Scan for the cell matching the given text and deliver its [x, y] coordinate at center. 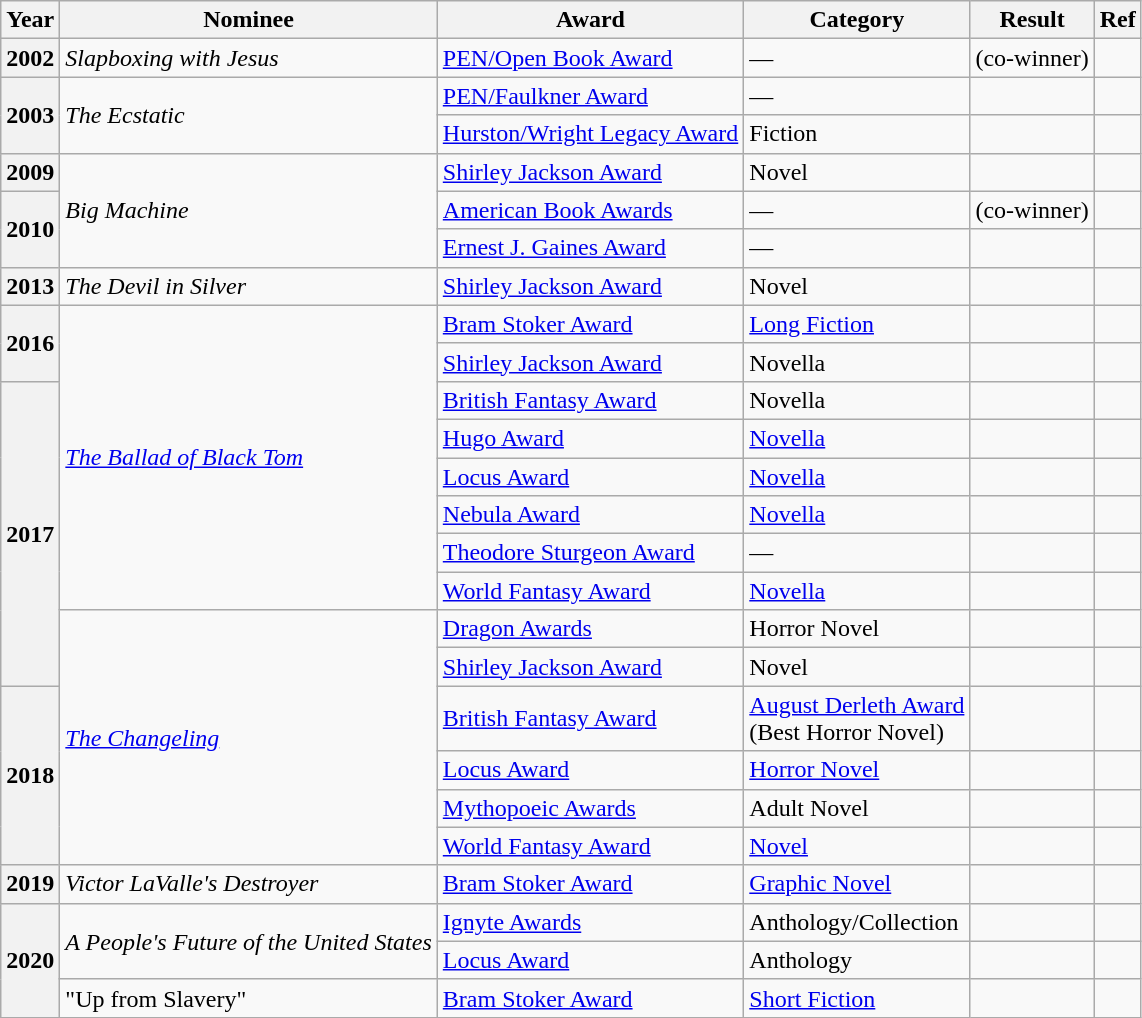
Slapboxing with Jesus [248, 58]
A People's Future of the United States [248, 941]
2002 [30, 58]
Anthology/Collection [857, 922]
PEN/Faulkner Award [590, 96]
Fiction [857, 134]
Long Fiction [857, 324]
Nebula Award [590, 515]
Hurston/Wright Legacy Award [590, 134]
American Book Awards [590, 210]
The Changeling [248, 738]
Victor LaValle's Destroyer [248, 884]
Award [590, 20]
Year [30, 20]
2016 [30, 343]
2020 [30, 960]
2019 [30, 884]
Ernest J. Gaines Award [590, 248]
2009 [30, 172]
Graphic Novel [857, 884]
Mythopoeic Awards [590, 808]
Result [1032, 20]
The Ecstatic [248, 115]
Big Machine [248, 210]
Dragon Awards [590, 629]
Ignyte Awards [590, 922]
Adult Novel [857, 808]
"Up from Slavery" [248, 998]
2010 [30, 229]
Nominee [248, 20]
Theodore Sturgeon Award [590, 553]
2018 [30, 776]
The Ballad of Black Tom [248, 457]
Ref [1118, 20]
Hugo Award [590, 438]
Category [857, 20]
August Derleth Award (Best Horror Novel) [857, 718]
PEN/Open Book Award [590, 58]
2003 [30, 115]
2013 [30, 286]
The Devil in Silver [248, 286]
Anthology [857, 960]
Short Fiction [857, 998]
2017 [30, 533]
